Scan for the cell matching the given text and deliver its [X, Y] coordinate at center. 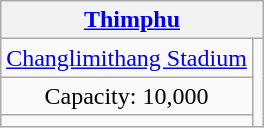
Thimphu [132, 20]
Changlimithang Stadium [127, 58]
Capacity: 10,000 [127, 96]
